Return the [X, Y] coordinate for the center point of the cell that contains the specified text.  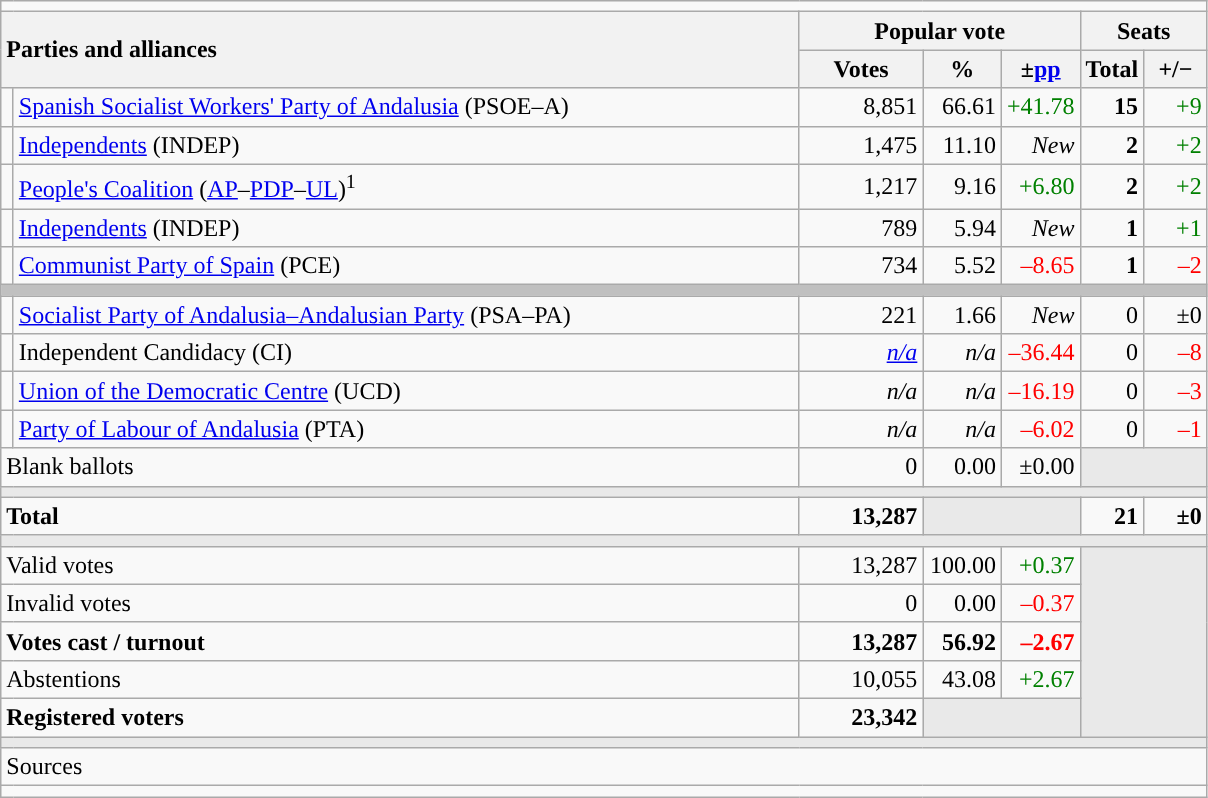
8,851 [861, 107]
11.10 [962, 145]
Union of the Democratic Centre (UCD) [406, 391]
–6.02 [1040, 429]
734 [861, 266]
Votes [861, 69]
21 [1112, 516]
789 [861, 228]
–0.37 [1040, 603]
Invalid votes [400, 603]
100.00 [962, 565]
Abstentions [400, 679]
Communist Party of Spain (PCE) [406, 266]
Blank ballots [400, 467]
+/− [1176, 69]
+2.67 [1040, 679]
Seats [1144, 31]
–36.44 [1040, 353]
Spanish Socialist Workers' Party of Andalusia (PSOE–A) [406, 107]
23,342 [861, 718]
1,475 [861, 145]
–8.65 [1040, 266]
1.66 [962, 315]
+9 [1176, 107]
–8 [1176, 353]
10,055 [861, 679]
Votes cast / turnout [400, 641]
Party of Labour of Andalusia (PTA) [406, 429]
Sources [604, 767]
+0.37 [1040, 565]
±pp [1040, 69]
–2 [1176, 266]
Socialist Party of Andalusia–Andalusian Party (PSA–PA) [406, 315]
Valid votes [400, 565]
–1 [1176, 429]
–16.19 [1040, 391]
% [962, 69]
People's Coalition (AP–PDP–UL)1 [406, 186]
–2.67 [1040, 641]
+6.80 [1040, 186]
+41.78 [1040, 107]
56.92 [962, 641]
66.61 [962, 107]
15 [1112, 107]
5.94 [962, 228]
Popular vote [940, 31]
43.08 [962, 679]
Independent Candidacy (CI) [406, 353]
1,217 [861, 186]
Registered voters [400, 718]
221 [861, 315]
Parties and alliances [400, 50]
+1 [1176, 228]
9.16 [962, 186]
5.52 [962, 266]
±0.00 [1040, 467]
–3 [1176, 391]
